Capture the cell that displays the provided text and extract its (x, y) central coordinate. 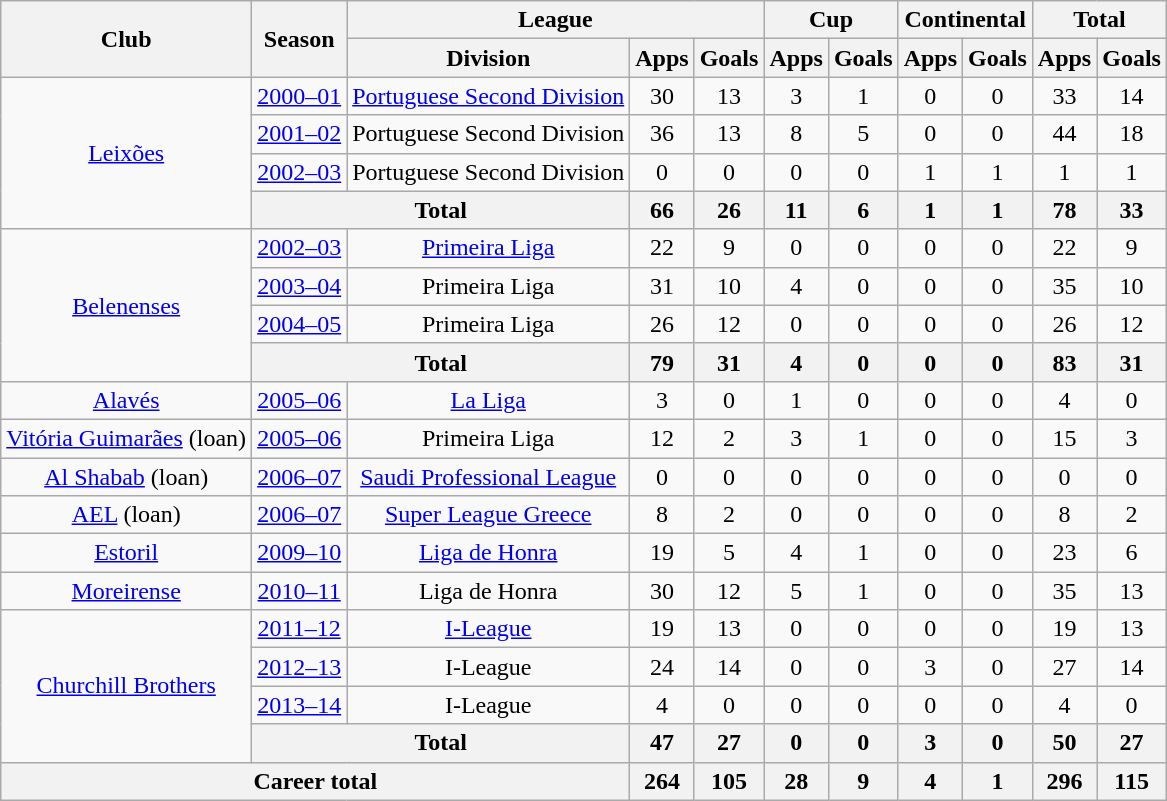
2003–04 (300, 286)
2012–13 (300, 667)
105 (729, 781)
50 (1064, 743)
264 (662, 781)
18 (1132, 134)
28 (796, 781)
Career total (316, 781)
Saudi Professional League (488, 477)
Super League Greece (488, 515)
11 (796, 210)
Vitória Guimarães (loan) (126, 438)
Cup (831, 20)
24 (662, 667)
AEL (loan) (126, 515)
44 (1064, 134)
79 (662, 362)
23 (1064, 553)
2000–01 (300, 96)
Alavés (126, 400)
Division (488, 58)
2009–10 (300, 553)
Churchill Brothers (126, 686)
66 (662, 210)
La Liga (488, 400)
78 (1064, 210)
2013–14 (300, 705)
Al Shabab (loan) (126, 477)
83 (1064, 362)
Season (300, 39)
36 (662, 134)
296 (1064, 781)
Leixões (126, 153)
Belenenses (126, 305)
115 (1132, 781)
League (556, 20)
2010–11 (300, 591)
2011–12 (300, 629)
2004–05 (300, 324)
Moreirense (126, 591)
15 (1064, 438)
Estoril (126, 553)
47 (662, 743)
2001–02 (300, 134)
Continental (965, 20)
Club (126, 39)
